Provide the (X, Y) coordinate of the cell's center where the given text is located.  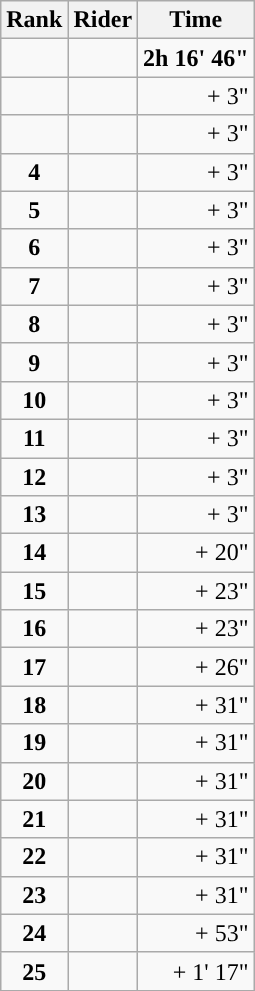
+ 1' 17" (196, 971)
+ 20" (196, 553)
14 (34, 553)
24 (34, 933)
21 (34, 819)
13 (34, 515)
6 (34, 248)
20 (34, 781)
8 (34, 324)
10 (34, 400)
2h 16' 46" (196, 58)
22 (34, 857)
5 (34, 210)
23 (34, 895)
16 (34, 629)
18 (34, 705)
Rank (34, 20)
11 (34, 438)
+ 53" (196, 933)
Rider (103, 20)
4 (34, 172)
19 (34, 743)
15 (34, 591)
9 (34, 362)
12 (34, 477)
25 (34, 971)
+ 26" (196, 667)
7 (34, 286)
17 (34, 667)
Time (196, 20)
